Capture the cell that displays the provided text and extract its [x, y] central coordinate. 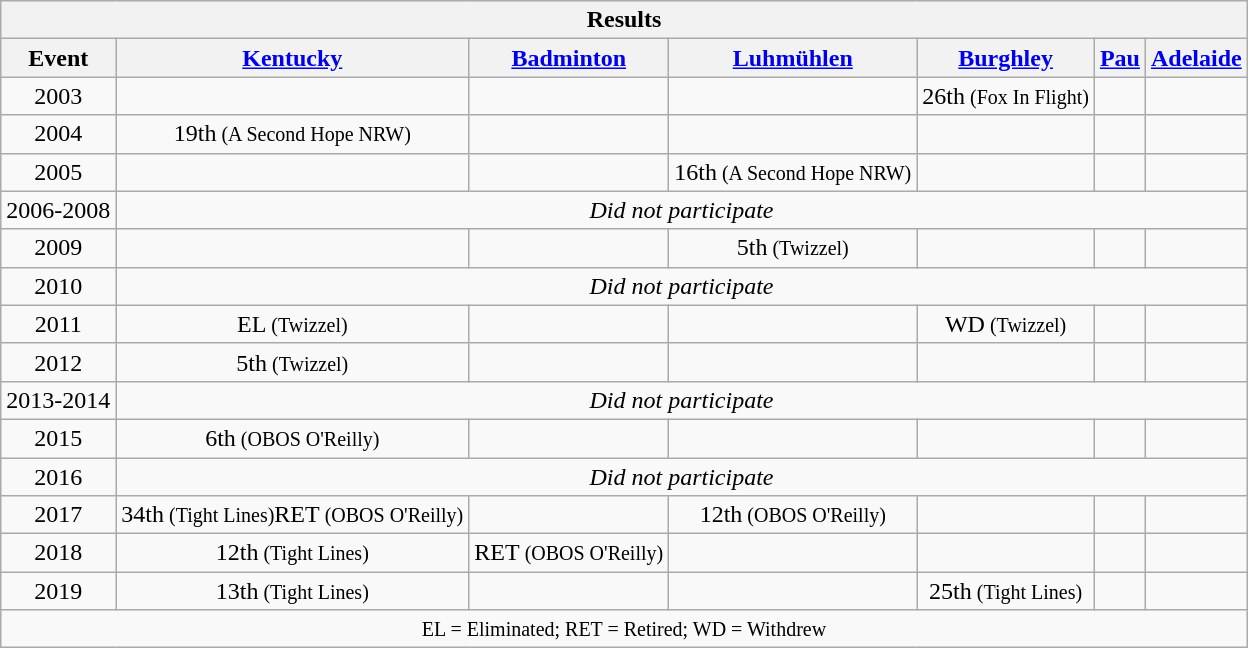
26th (Fox In Flight) [1006, 96]
Burghley [1006, 58]
2004 [58, 134]
34th (Tight Lines)RET (OBOS O'Reilly) [292, 515]
12th (OBOS O'Reilly) [793, 515]
2019 [58, 591]
2017 [58, 515]
2013-2014 [58, 400]
25th (Tight Lines) [1006, 591]
6th (OBOS O'Reilly) [292, 438]
WD (Twizzel) [1006, 324]
Luhmühlen [793, 58]
2018 [58, 553]
2011 [58, 324]
13th (Tight Lines) [292, 591]
Results [624, 20]
2016 [58, 477]
2012 [58, 362]
Pau [1120, 58]
RET (OBOS O'Reilly) [569, 553]
2010 [58, 286]
Kentucky [292, 58]
EL = Eliminated; RET = Retired; WD = Withdrew [624, 629]
2005 [58, 172]
Badminton [569, 58]
2015 [58, 438]
16th (A Second Hope NRW) [793, 172]
2003 [58, 96]
2009 [58, 248]
Event [58, 58]
12th (Tight Lines) [292, 553]
19th (A Second Hope NRW) [292, 134]
Adelaide [1196, 58]
EL (Twizzel) [292, 324]
2006-2008 [58, 210]
